Pinpoint the cell where the given text exists, returning its [X, Y] midpoint coordinate. 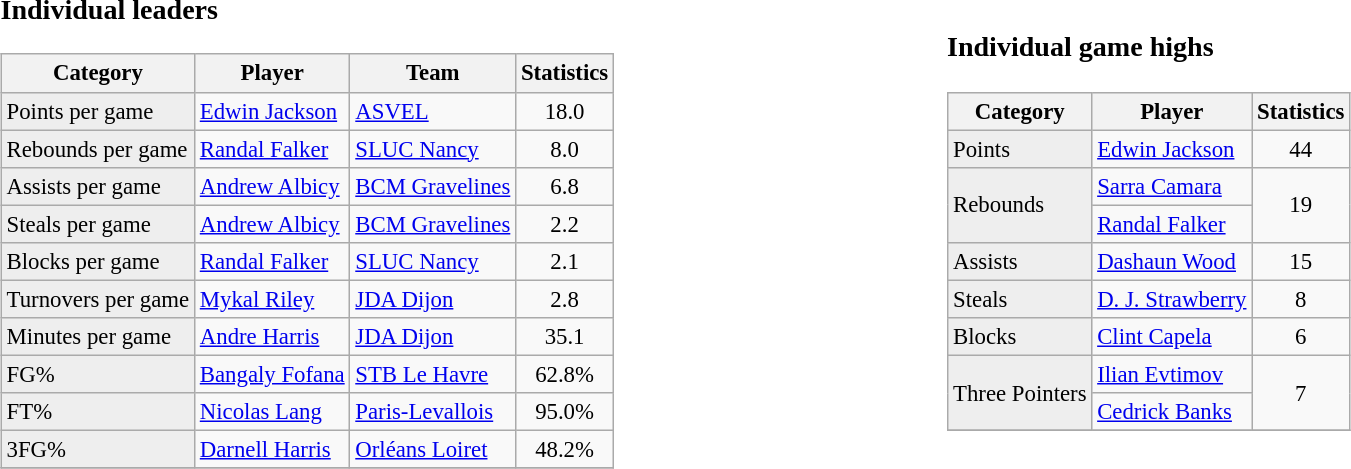
Blocks per game [98, 261]
Rebounds per game [98, 149]
Blocks [1020, 337]
6 [1301, 337]
Mykal Riley [272, 299]
Three Pointers [1020, 392]
Darnell Harris [272, 449]
Cedrick Banks [1172, 412]
D. J. Strawberry [1172, 299]
Turnovers per game [98, 299]
2.1 [565, 261]
95.0% [565, 412]
15 [1301, 261]
ASVEL [433, 111]
2.2 [565, 224]
STB Le Havre [433, 374]
Sarra Camara [1172, 186]
8.0 [565, 149]
Nicolas Lang [272, 412]
Clint Capela [1172, 337]
Steals [1020, 299]
Points [1020, 149]
Andre Harris [272, 337]
FG% [98, 374]
35.1 [565, 337]
Paris-Levallois [433, 412]
Minutes per game [98, 337]
Assists [1020, 261]
19 [1301, 204]
8 [1301, 299]
Points per game [98, 111]
Bangaly Fofana [272, 374]
6.8 [565, 186]
48.2% [565, 449]
7 [1301, 392]
44 [1301, 149]
Assists per game [98, 186]
Team [433, 73]
18.0 [565, 111]
Dashaun Wood [1172, 261]
2.8 [565, 299]
Ilian Evtimov [1172, 374]
Rebounds [1020, 204]
FT% [98, 412]
62.8% [565, 374]
Steals per game [98, 224]
3FG% [98, 449]
Orléans Loiret [433, 449]
